For the text-containing cell, return its midpoint in (x, y) coordinate format. 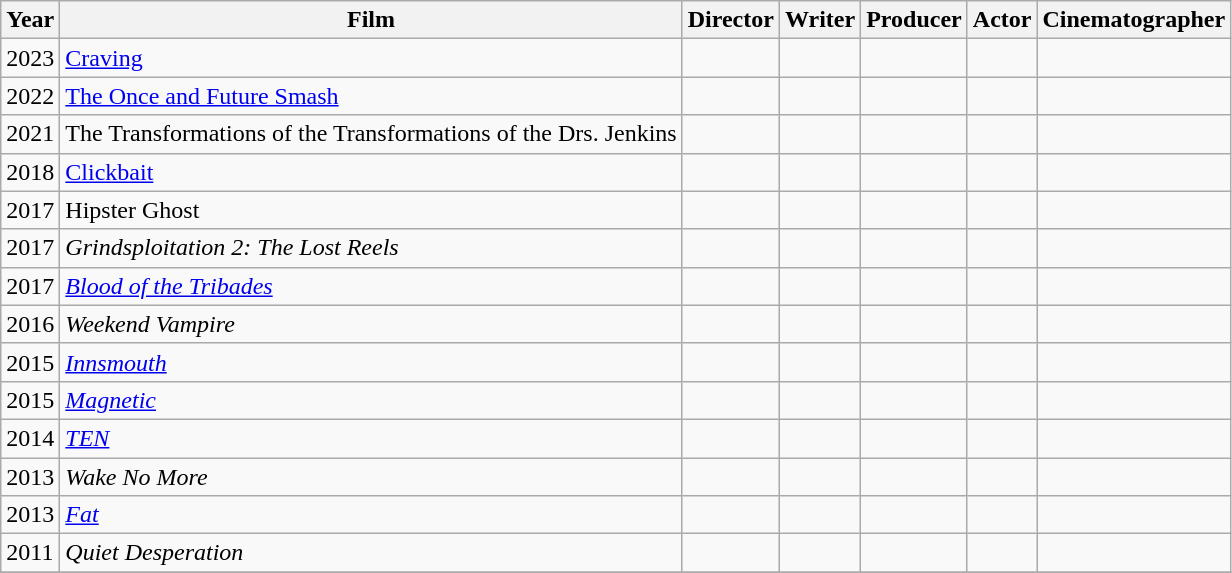
Cinematographer (1134, 20)
Wake No More (371, 477)
Fat (371, 515)
The Transformations of the Transformations of the Drs. Jenkins (371, 134)
2022 (30, 96)
Producer (914, 20)
2011 (30, 553)
2014 (30, 438)
Actor (1002, 20)
2016 (30, 324)
Craving (371, 58)
2023 (30, 58)
Clickbait (371, 172)
Blood of the Tribades (371, 286)
Year (30, 20)
TEN (371, 438)
2021 (30, 134)
Weekend Vampire (371, 324)
Magnetic (371, 400)
Grindsploitation 2: The Lost Reels (371, 248)
2018 (30, 172)
Innsmouth (371, 362)
The Once and Future Smash (371, 96)
Writer (820, 20)
Quiet Desperation (371, 553)
Film (371, 20)
Director (730, 20)
Hipster Ghost (371, 210)
